Capture the cell that displays the provided text and extract its [X, Y] central coordinate. 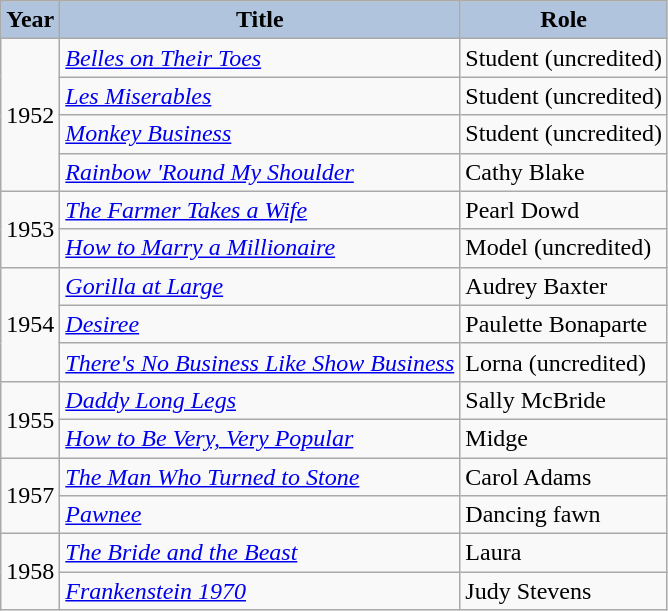
1955 [30, 419]
Gorilla at Large [260, 286]
Lorna (uncredited) [564, 362]
The Farmer Takes a Wife [260, 210]
Laura [564, 553]
How to Marry a Millionaire [260, 248]
Pearl Dowd [564, 210]
Monkey Business [260, 134]
The Bride and the Beast [260, 553]
Frankenstein 1970 [260, 591]
Paulette Bonaparte [564, 324]
Midge [564, 438]
Les Miserables [260, 96]
1958 [30, 572]
Sally McBride [564, 400]
1953 [30, 229]
1952 [30, 115]
Daddy Long Legs [260, 400]
How to Be Very, Very Popular [260, 438]
Cathy Blake [564, 172]
Judy Stevens [564, 591]
Title [260, 20]
Model (uncredited) [564, 248]
The Man Who Turned to Stone [260, 477]
Role [564, 20]
Pawnee [260, 515]
Audrey Baxter [564, 286]
Desiree [260, 324]
Year [30, 20]
Carol Adams [564, 477]
There's No Business Like Show Business [260, 362]
Belles on Their Toes [260, 58]
Rainbow 'Round My Shoulder [260, 172]
1957 [30, 496]
Dancing fawn [564, 515]
1954 [30, 324]
